Extract the (X, Y) coordinate from the center of the cell holding the provided text.  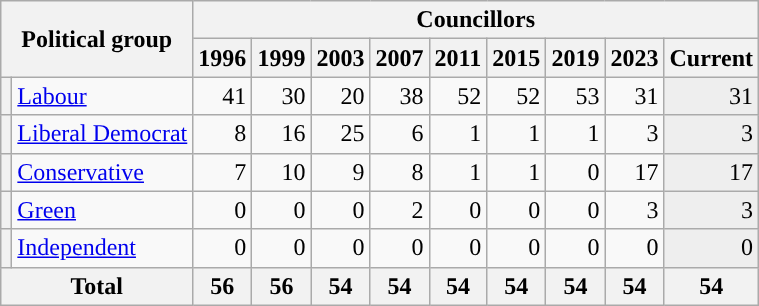
7 (222, 172)
Liberal Democrat (102, 134)
2003 (340, 58)
2023 (634, 58)
2007 (400, 58)
38 (400, 96)
10 (282, 172)
Current (712, 58)
Political group (97, 39)
25 (340, 134)
Labour (102, 96)
53 (576, 96)
Total (97, 286)
Independent (102, 248)
20 (340, 96)
2 (400, 210)
41 (222, 96)
2011 (458, 58)
1999 (282, 58)
1996 (222, 58)
2019 (576, 58)
Councillors (476, 20)
9 (340, 172)
Green (102, 210)
6 (400, 134)
16 (282, 134)
30 (282, 96)
2015 (516, 58)
Conservative (102, 172)
